Capture the cell that displays the provided text and extract its (X, Y) central coordinate. 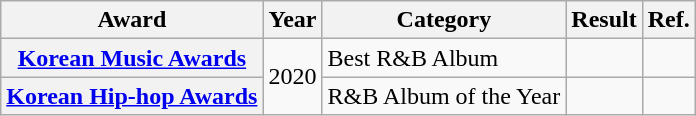
2020 (292, 77)
Best R&B Album (444, 58)
Korean Hip-hop Awards (132, 96)
Category (444, 20)
Year (292, 20)
Korean Music Awards (132, 58)
Ref. (668, 20)
R&B Album of the Year (444, 96)
Result (604, 20)
Award (132, 20)
